From the cell containing the given text, extract its center point as [X, Y] coordinate. 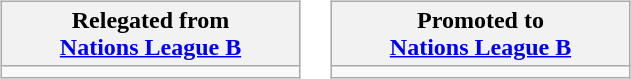
Promoted toNations League B [480, 34]
Relegated fromNations League B [150, 34]
